Provide the (X, Y) coordinate of the cell's center where the given text is located.  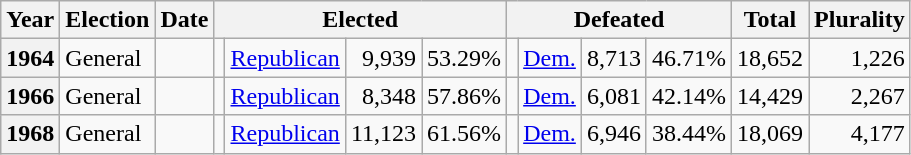
6,081 (614, 96)
4,177 (860, 134)
Year (30, 20)
1964 (30, 58)
Defeated (620, 20)
14,429 (770, 96)
18,652 (770, 58)
53.29% (464, 58)
1968 (30, 134)
Elected (360, 20)
Election (108, 20)
1,226 (860, 58)
61.56% (464, 134)
46.71% (688, 58)
Total (770, 20)
18,069 (770, 134)
Date (184, 20)
8,713 (614, 58)
42.14% (688, 96)
2,267 (860, 96)
1966 (30, 96)
Plurality (860, 20)
11,123 (383, 134)
57.86% (464, 96)
38.44% (688, 134)
6,946 (614, 134)
9,939 (383, 58)
8,348 (383, 96)
